For the text-containing cell, return its midpoint in [x, y] coordinate format. 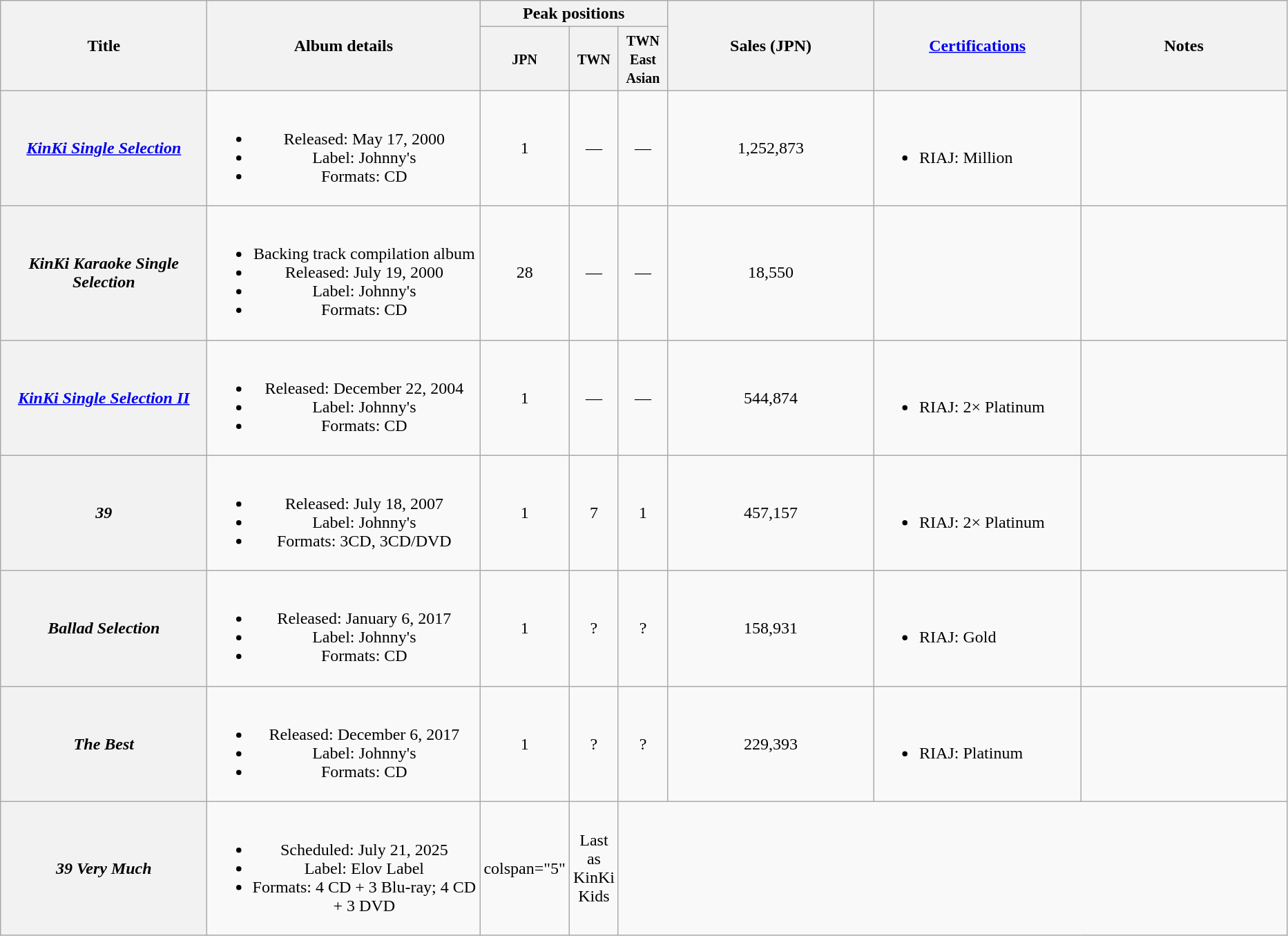
KinKi Single Selection II [104, 398]
KinKi Single Selection [104, 148]
Released: July 18, 2007Label: Johnny'sFormats: 3CD, 3CD/DVD [344, 513]
1,252,873 [771, 148]
Notes [1184, 46]
39 [104, 513]
RIAJ: Million [978, 148]
colspan="5" [525, 868]
Ballad Selection [104, 629]
158,931 [771, 629]
Album details [344, 46]
Released: December 6, 2017Label: Johnny'sFormats: CD [344, 743]
544,874 [771, 398]
Sales (JPN) [771, 46]
TWN [594, 59]
Title [104, 46]
JPN [525, 59]
39 Very Much [104, 868]
18,550 [771, 273]
Backing track compilation albumReleased: July 19, 2000Label: Johnny'sFormats: CD [344, 273]
229,393 [771, 743]
Released: January 6, 2017Label: Johnny'sFormats: CD [344, 629]
The Best [104, 743]
Last as KinKi Kids [594, 868]
Scheduled: July 21, 2025Label: Elov LabelFormats: 4 CD + 3 Blu-ray; 4 CD + 3 DVD [344, 868]
KinKi Karaoke Single Selection [104, 273]
Released: December 22, 2004Label: Johnny'sFormats: CD [344, 398]
Peak positions [574, 14]
RIAJ: Gold [978, 629]
28 [525, 273]
Released: May 17, 2000Label: Johnny'sFormats: CD [344, 148]
457,157 [771, 513]
Certifications [978, 46]
RIAJ: Platinum [978, 743]
7 [594, 513]
TWN East Asian [642, 59]
